Search for the cell housing the specified text and yield its (X, Y) center coordinate. 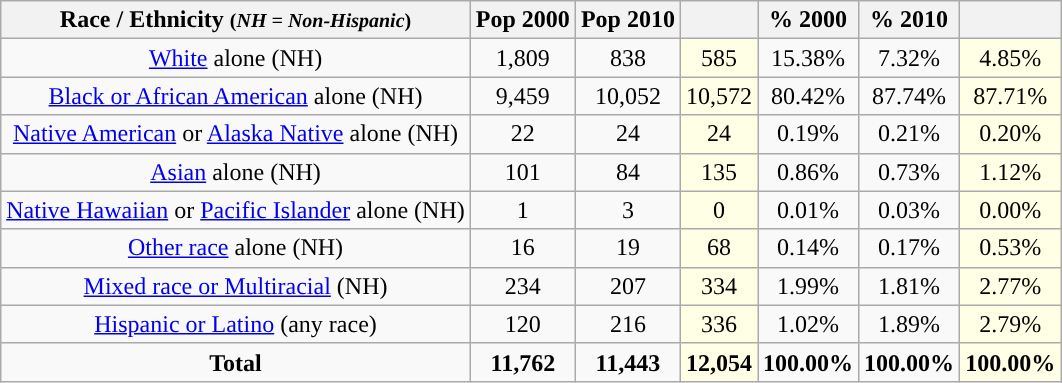
Pop 2000 (522, 20)
207 (628, 286)
White alone (NH) (236, 58)
11,762 (522, 362)
Race / Ethnicity (NH = Non-Hispanic) (236, 20)
87.71% (1010, 96)
19 (628, 248)
11,443 (628, 362)
0.19% (808, 134)
1.12% (1010, 172)
Native American or Alaska Native alone (NH) (236, 134)
9,459 (522, 96)
101 (522, 172)
334 (718, 286)
1 (522, 210)
% 2000 (808, 20)
7.32% (910, 58)
0.21% (910, 134)
4.85% (1010, 58)
84 (628, 172)
Native Hawaiian or Pacific Islander alone (NH) (236, 210)
3 (628, 210)
Mixed race or Multiracial (NH) (236, 286)
0.53% (1010, 248)
% 2010 (910, 20)
80.42% (808, 96)
585 (718, 58)
0.20% (1010, 134)
838 (628, 58)
10,052 (628, 96)
1.02% (808, 324)
1.81% (910, 286)
Hispanic or Latino (any race) (236, 324)
0.14% (808, 248)
Pop 2010 (628, 20)
135 (718, 172)
10,572 (718, 96)
Total (236, 362)
16 (522, 248)
2.79% (1010, 324)
216 (628, 324)
68 (718, 248)
1.89% (910, 324)
0.00% (1010, 210)
22 (522, 134)
Asian alone (NH) (236, 172)
120 (522, 324)
0.73% (910, 172)
1,809 (522, 58)
336 (718, 324)
1.99% (808, 286)
0.03% (910, 210)
2.77% (1010, 286)
12,054 (718, 362)
0.17% (910, 248)
15.38% (808, 58)
0 (718, 210)
0.01% (808, 210)
234 (522, 286)
Black or African American alone (NH) (236, 96)
Other race alone (NH) (236, 248)
87.74% (910, 96)
0.86% (808, 172)
